Detect which cell encompasses the target text, then output its (x, y) center coordinate. 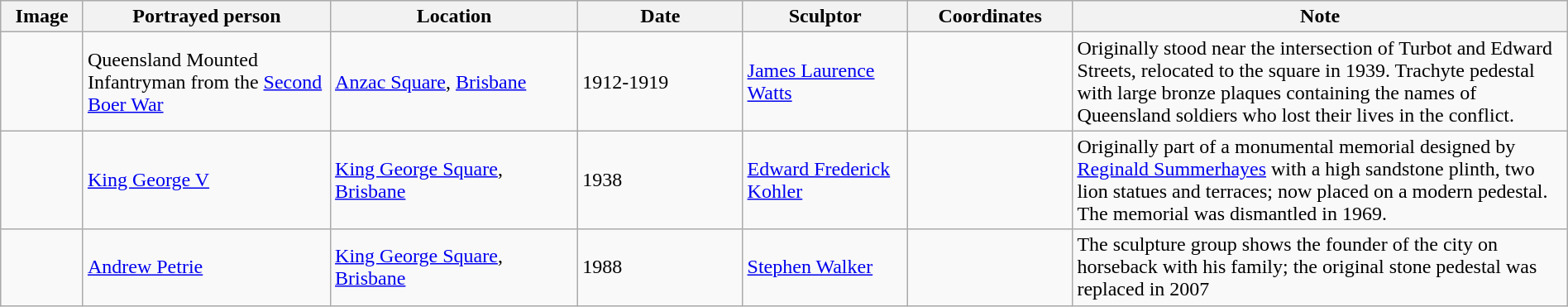
Sculptor (825, 17)
James Laurence Watts (825, 81)
King George V (207, 180)
Queensland Mounted Infantryman from the Second Boer War (207, 81)
Note (1320, 17)
1938 (660, 180)
Portrayed person (207, 17)
Date (660, 17)
Stephen Walker (825, 267)
Andrew Petrie (207, 267)
The sculpture group shows the founder of the city on horseback with his family; the original stone pedestal was replaced in 2007 (1320, 267)
1988 (660, 267)
1912-1919 (660, 81)
Coordinates (989, 17)
Location (455, 17)
Edward Frederick Kohler (825, 180)
Anzac Square, Brisbane (455, 81)
Image (42, 17)
